Return [x, y] of the center of cell containing provided text 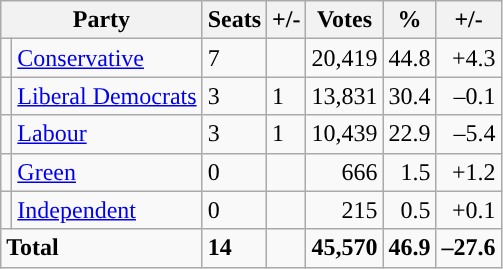
666 [344, 172]
30.4 [410, 96]
215 [344, 210]
0.5 [410, 210]
–27.6 [468, 248]
Party [102, 20]
Seats [234, 20]
Green [107, 172]
44.8 [410, 58]
–5.4 [468, 134]
14 [234, 248]
Labour [107, 134]
20,419 [344, 58]
1.5 [410, 172]
Conservative [107, 58]
13,831 [344, 96]
+1.2 [468, 172]
Total [102, 248]
–0.1 [468, 96]
Liberal Democrats [107, 96]
10,439 [344, 134]
% [410, 20]
7 [234, 58]
22.9 [410, 134]
+0.1 [468, 210]
Votes [344, 20]
46.9 [410, 248]
45,570 [344, 248]
+4.3 [468, 58]
Independent [107, 210]
